Return [x, y] of the center of cell containing provided text 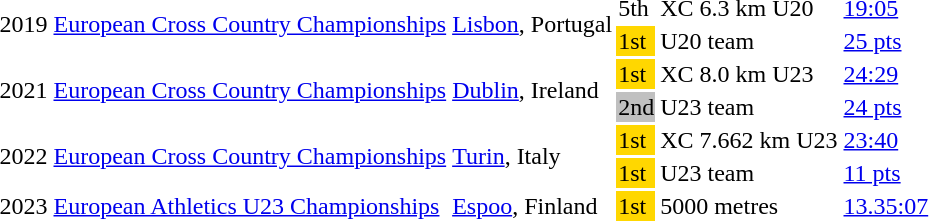
XC 8.0 km U23 [749, 74]
Espoo, Finland [532, 206]
5000 metres [749, 206]
Dublin, Ireland [532, 90]
Turin, Italy [532, 156]
XC 7.662 km U23 [749, 140]
2nd [636, 107]
European Athletics U23 Championships [250, 206]
U20 team [749, 41]
